Scan for the cell matching the given text and deliver its (x, y) coordinate at center. 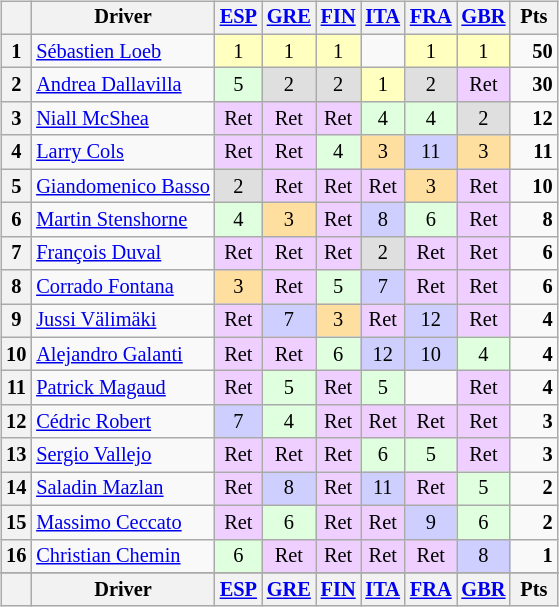
Saladin Mazlan (123, 489)
13 (16, 455)
Cédric Robert (123, 422)
Patrick Magaud (123, 388)
Sergio Vallejo (123, 455)
Larry Cols (123, 152)
Niall McShea (123, 119)
Sébastien Loeb (123, 51)
Giandomenico Basso (123, 186)
50 (534, 51)
Martin Stenshorne (123, 220)
14 (16, 489)
Jussi Välimäki (123, 321)
Massimo Ceccato (123, 522)
Alejandro Galanti (123, 354)
Christian Chemin (123, 556)
Corrado Fontana (123, 287)
16 (16, 556)
15 (16, 522)
30 (534, 85)
François Duval (123, 253)
Andrea Dallavilla (123, 85)
